Extract the (x, y) coordinate from the center of the cell holding the provided text.  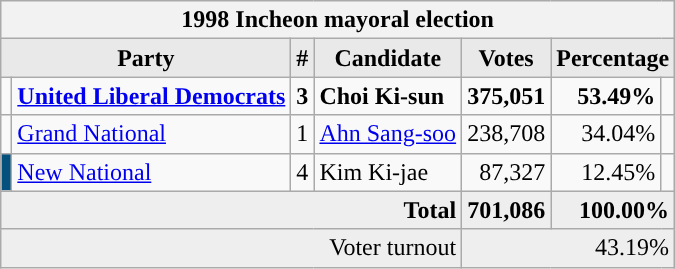
Choi Ki-sun (388, 96)
34.04% (606, 134)
Votes (506, 58)
3 (302, 96)
701,086 (506, 210)
1 (302, 134)
53.49% (606, 96)
Party (146, 58)
# (302, 58)
43.19% (568, 248)
1998 Incheon mayoral election (338, 20)
238,708 (506, 134)
4 (302, 172)
Kim Ki-jae (388, 172)
Total (232, 210)
87,327 (506, 172)
12.45% (606, 172)
New National (152, 172)
United Liberal Democrats (152, 96)
Percentage (613, 58)
100.00% (613, 210)
Ahn Sang-soo (388, 134)
Grand National (152, 134)
Voter turnout (232, 248)
Candidate (388, 58)
375,051 (506, 96)
